Pinpoint the cell where the given text exists, returning its (x, y) midpoint coordinate. 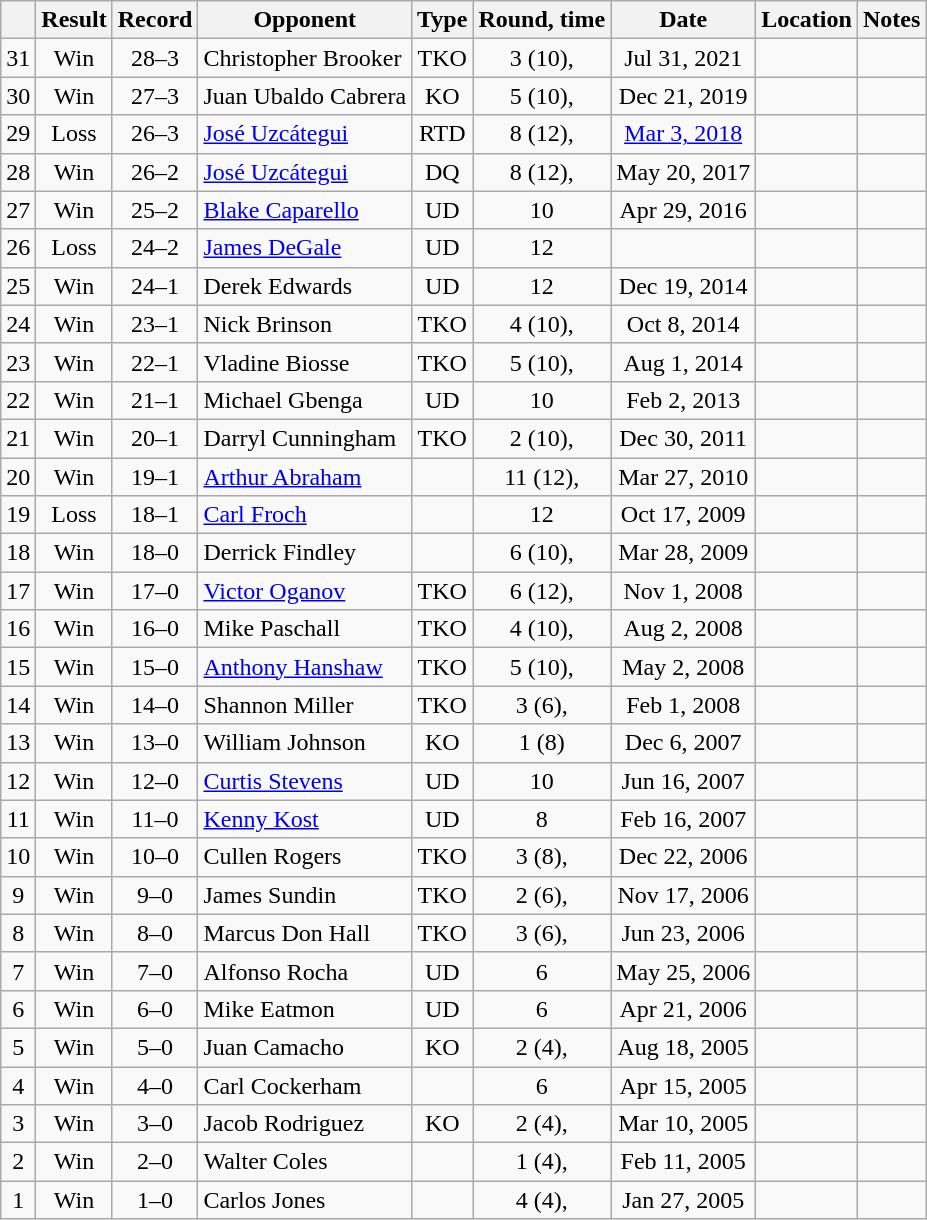
4 (4), (542, 1200)
Mar 3, 2018 (684, 134)
12–0 (155, 781)
Nov 1, 2008 (684, 591)
27–3 (155, 96)
DQ (442, 172)
3 (8), (542, 857)
May 25, 2006 (684, 971)
Dec 6, 2007 (684, 743)
25 (18, 286)
29 (18, 134)
Result (74, 20)
William Johnson (305, 743)
Darryl Cunningham (305, 438)
23–1 (155, 324)
Marcus Don Hall (305, 933)
16–0 (155, 629)
Carlos Jones (305, 1200)
Date (684, 20)
18 (18, 553)
14–0 (155, 705)
Mike Eatmon (305, 1009)
17 (18, 591)
Jun 23, 2006 (684, 933)
3 (18, 1124)
Round, time (542, 20)
28 (18, 172)
19 (18, 515)
Feb 16, 2007 (684, 819)
Dec 30, 2011 (684, 438)
7 (18, 971)
16 (18, 629)
19–1 (155, 477)
Apr 21, 2006 (684, 1009)
17–0 (155, 591)
11 (18, 819)
Notes (891, 20)
28–3 (155, 58)
1 (4), (542, 1162)
14 (18, 705)
Opponent (305, 20)
2 (18, 1162)
18–1 (155, 515)
26–2 (155, 172)
5–0 (155, 1047)
Arthur Abraham (305, 477)
Feb 11, 2005 (684, 1162)
1 (8) (542, 743)
13 (18, 743)
Dec 22, 2006 (684, 857)
25–2 (155, 210)
Apr 29, 2016 (684, 210)
11–0 (155, 819)
Cullen Rogers (305, 857)
6 (10), (542, 553)
Walter Coles (305, 1162)
May 2, 2008 (684, 667)
Apr 15, 2005 (684, 1085)
23 (18, 362)
Jacob Rodriguez (305, 1124)
Derek Edwards (305, 286)
Curtis Stevens (305, 781)
6–0 (155, 1009)
15 (18, 667)
3–0 (155, 1124)
Juan Camacho (305, 1047)
Mar 27, 2010 (684, 477)
22 (18, 400)
Dec 21, 2019 (684, 96)
Christopher Brooker (305, 58)
James Sundin (305, 895)
20 (18, 477)
2 (6), (542, 895)
Anthony Hanshaw (305, 667)
Type (442, 20)
24 (18, 324)
2–0 (155, 1162)
5 (18, 1047)
Aug 18, 2005 (684, 1047)
21–1 (155, 400)
6 (12), (542, 591)
10–0 (155, 857)
4 (18, 1085)
13–0 (155, 743)
9 (18, 895)
24–1 (155, 286)
Feb 2, 2013 (684, 400)
15–0 (155, 667)
18–0 (155, 553)
Mike Paschall (305, 629)
1–0 (155, 1200)
Jun 16, 2007 (684, 781)
24–2 (155, 248)
21 (18, 438)
RTD (442, 134)
27 (18, 210)
4–0 (155, 1085)
Feb 1, 2008 (684, 705)
20–1 (155, 438)
Aug 2, 2008 (684, 629)
26–3 (155, 134)
Dec 19, 2014 (684, 286)
Alfonso Rocha (305, 971)
Shannon Miller (305, 705)
Nov 17, 2006 (684, 895)
Derrick Findley (305, 553)
Kenny Kost (305, 819)
30 (18, 96)
May 20, 2017 (684, 172)
Oct 17, 2009 (684, 515)
Blake Caparello (305, 210)
James DeGale (305, 248)
3 (10), (542, 58)
Jan 27, 2005 (684, 1200)
Juan Ubaldo Cabrera (305, 96)
11 (12), (542, 477)
1 (18, 1200)
Record (155, 20)
7–0 (155, 971)
2 (10), (542, 438)
Nick Brinson (305, 324)
26 (18, 248)
Carl Froch (305, 515)
9–0 (155, 895)
Vladine Biosse (305, 362)
Location (807, 20)
Mar 28, 2009 (684, 553)
Jul 31, 2021 (684, 58)
Carl Cockerham (305, 1085)
8–0 (155, 933)
Victor Oganov (305, 591)
22–1 (155, 362)
Michael Gbenga (305, 400)
Oct 8, 2014 (684, 324)
Aug 1, 2014 (684, 362)
Mar 10, 2005 (684, 1124)
31 (18, 58)
